Detect which cell encompasses the target text, then output its [x, y] center coordinate. 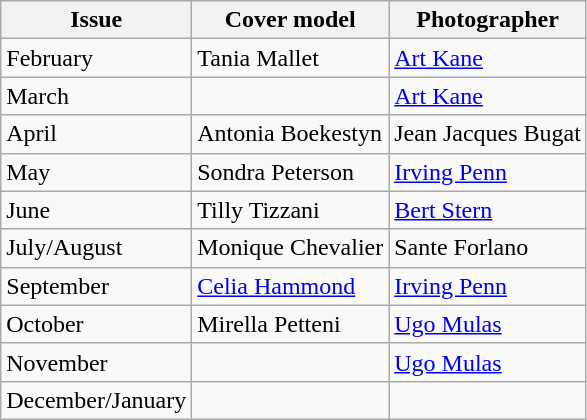
Monique Chevalier [290, 248]
Sondra Peterson [290, 172]
November [96, 362]
Tania Mallet [290, 58]
December/January [96, 400]
Jean Jacques Bugat [488, 134]
February [96, 58]
April [96, 134]
Sante Forlano [488, 248]
Cover model [290, 20]
Mirella Petteni [290, 324]
July/August [96, 248]
September [96, 286]
Celia Hammond [290, 286]
Tilly Tizzani [290, 210]
Bert Stern [488, 210]
May [96, 172]
Photographer [488, 20]
March [96, 96]
Antonia Boekestyn [290, 134]
October [96, 324]
June [96, 210]
Issue [96, 20]
